Capture the cell that displays the provided text and extract its [x, y] central coordinate. 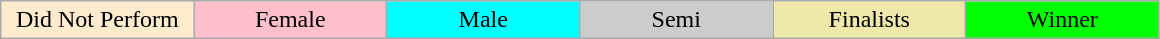
Finalists [870, 20]
Semi [676, 20]
Winner [1062, 20]
Female [290, 20]
Did Not Perform [98, 20]
Male [484, 20]
